Determine the [X, Y] coordinate at the center of the cell enclosing the given text.  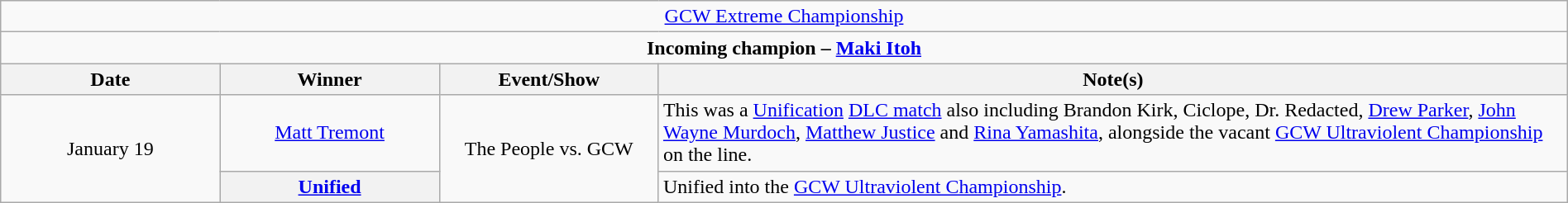
Matt Tremont [329, 133]
Unified [329, 186]
GCW Extreme Championship [784, 17]
Incoming champion – Maki Itoh [784, 48]
Date [111, 79]
Unified into the GCW Ultraviolent Championship. [1113, 186]
Winner [329, 79]
January 19 [111, 149]
Note(s) [1113, 79]
The People vs. GCW [549, 149]
Event/Show [549, 79]
